Determine the [x, y] coordinate at the center of the cell enclosing the given text.  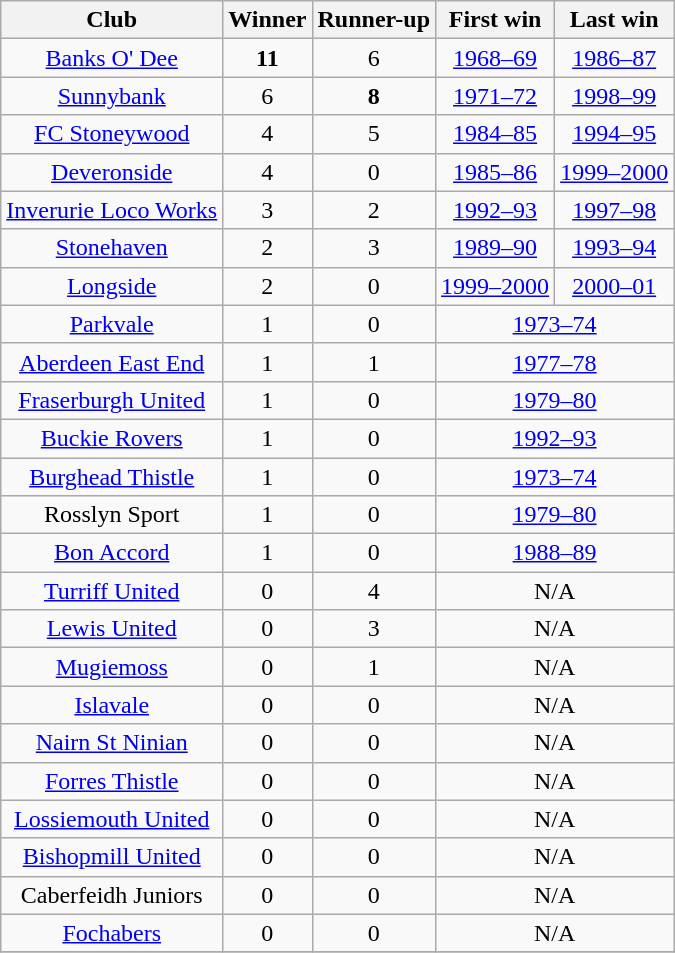
1984–85 [496, 134]
1985–86 [496, 172]
Banks O' Dee [112, 58]
11 [268, 58]
Club [112, 20]
FC Stoneywood [112, 134]
First win [496, 20]
Islavale [112, 705]
2000–01 [614, 286]
Aberdeen East End [112, 362]
Lewis United [112, 629]
8 [374, 96]
Winner [268, 20]
1994–95 [614, 134]
Sunnybank [112, 96]
1968–69 [496, 58]
1989–90 [496, 248]
Mugiemoss [112, 667]
Turriff United [112, 591]
1971–72 [496, 96]
Longside [112, 286]
Nairn St Ninian [112, 743]
Runner-up [374, 20]
Rosslyn Sport [112, 515]
Last win [614, 20]
Caberfeidh Juniors [112, 895]
1977–78 [555, 362]
1998–99 [614, 96]
Fraserburgh United [112, 400]
Stonehaven [112, 248]
Burghead Thistle [112, 477]
Bishopmill United [112, 857]
Parkvale [112, 324]
Lossiemouth United [112, 819]
Buckie Rovers [112, 438]
Deveronside [112, 172]
Inverurie Loco Works [112, 210]
Fochabers [112, 933]
1997–98 [614, 210]
1986–87 [614, 58]
Forres Thistle [112, 781]
1988–89 [555, 553]
5 [374, 134]
1993–94 [614, 248]
Bon Accord [112, 553]
